Capture the cell that displays the provided text and extract its (x, y) central coordinate. 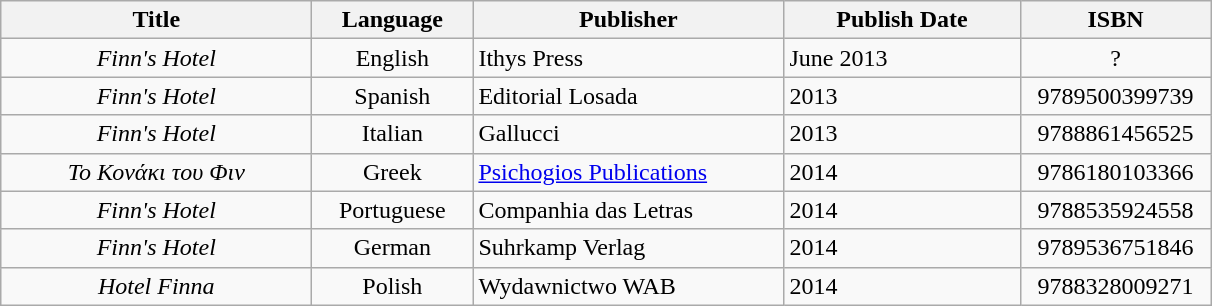
9789536751846 (1116, 248)
English (392, 58)
9789500399739 (1116, 96)
? (1116, 58)
9788535924558 (1116, 210)
Title (156, 20)
Portuguese (392, 210)
Wydawnictwo WAB (628, 286)
9788861456525 (1116, 134)
Psichogios Publications (628, 172)
June 2013 (902, 58)
Italian (392, 134)
Publish Date (902, 20)
Companhia das Letras (628, 210)
ISBN (1116, 20)
Language (392, 20)
Hotel Finna (156, 286)
Ithys Press (628, 58)
Polish (392, 286)
9788328009271 (1116, 286)
Editorial Losada (628, 96)
Spanish (392, 96)
Το Κονάκι του Φιν (156, 172)
9786180103366 (1116, 172)
German (392, 248)
Greek (392, 172)
Suhrkamp Verlag (628, 248)
Gallucci (628, 134)
Publisher (628, 20)
